Output the [X, Y] coordinate of the center of the cell containing the given text.  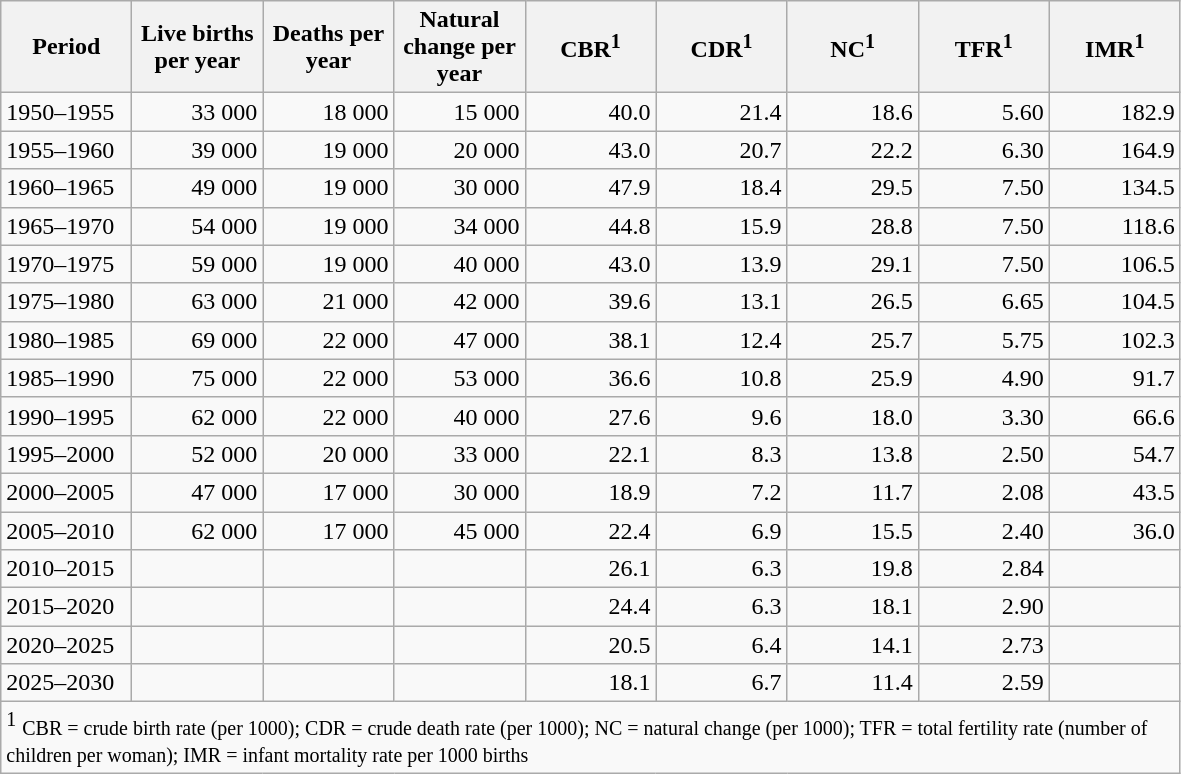
6.4 [722, 645]
43.5 [1114, 492]
2.84 [984, 569]
1955–1960 [66, 150]
CBR1 [590, 47]
54.7 [1114, 454]
12.4 [722, 340]
34 000 [460, 226]
22.4 [590, 531]
11.4 [852, 683]
1975–1980 [66, 302]
8.3 [722, 454]
47.9 [590, 188]
25.7 [852, 340]
104.5 [1114, 302]
2.73 [984, 645]
69 000 [198, 340]
53 000 [460, 378]
1965–1970 [66, 226]
15.5 [852, 531]
13.8 [852, 454]
6.9 [722, 531]
54 000 [198, 226]
40.0 [590, 112]
21 000 [328, 302]
63 000 [198, 302]
22.1 [590, 454]
91.7 [1114, 378]
102.3 [1114, 340]
9.6 [722, 416]
6.65 [984, 302]
13.9 [722, 264]
20.5 [590, 645]
1970–1975 [66, 264]
7.2 [722, 492]
18.9 [590, 492]
1960–1965 [66, 188]
29.1 [852, 264]
2.90 [984, 607]
24.4 [590, 607]
Natural change per year [460, 47]
4.90 [984, 378]
118.6 [1114, 226]
106.5 [1114, 264]
2.08 [984, 492]
134.5 [1114, 188]
36.6 [590, 378]
6.7 [722, 683]
NC1 [852, 47]
2.50 [984, 454]
CDR1 [722, 47]
Period [66, 47]
182.9 [1114, 112]
45 000 [460, 531]
6.30 [984, 150]
44.8 [590, 226]
2010–2015 [66, 569]
3.30 [984, 416]
IMR1 [1114, 47]
1980–1985 [66, 340]
18.6 [852, 112]
15 000 [460, 112]
39 000 [198, 150]
21.4 [722, 112]
2005–2010 [66, 531]
18.4 [722, 188]
22.2 [852, 150]
Live births per year [198, 47]
2015–2020 [66, 607]
11.7 [852, 492]
18 000 [328, 112]
39.6 [590, 302]
2000–2005 [66, 492]
59 000 [198, 264]
10.8 [722, 378]
66.6 [1114, 416]
49 000 [198, 188]
1985–1990 [66, 378]
13.1 [722, 302]
2.40 [984, 531]
26.5 [852, 302]
Deaths per year [328, 47]
19.8 [852, 569]
28.8 [852, 226]
52 000 [198, 454]
2.59 [984, 683]
38.1 [590, 340]
36.0 [1114, 531]
14.1 [852, 645]
2025–2030 [66, 683]
15.9 [722, 226]
20.7 [722, 150]
75 000 [198, 378]
1995–2000 [66, 454]
2020–2025 [66, 645]
1990–1995 [66, 416]
27.6 [590, 416]
18.0 [852, 416]
25.9 [852, 378]
29.5 [852, 188]
5.60 [984, 112]
5.75 [984, 340]
26.1 [590, 569]
1950–1955 [66, 112]
42 000 [460, 302]
164.9 [1114, 150]
TFR1 [984, 47]
